Search for the cell housing the specified text and yield its [x, y] center coordinate. 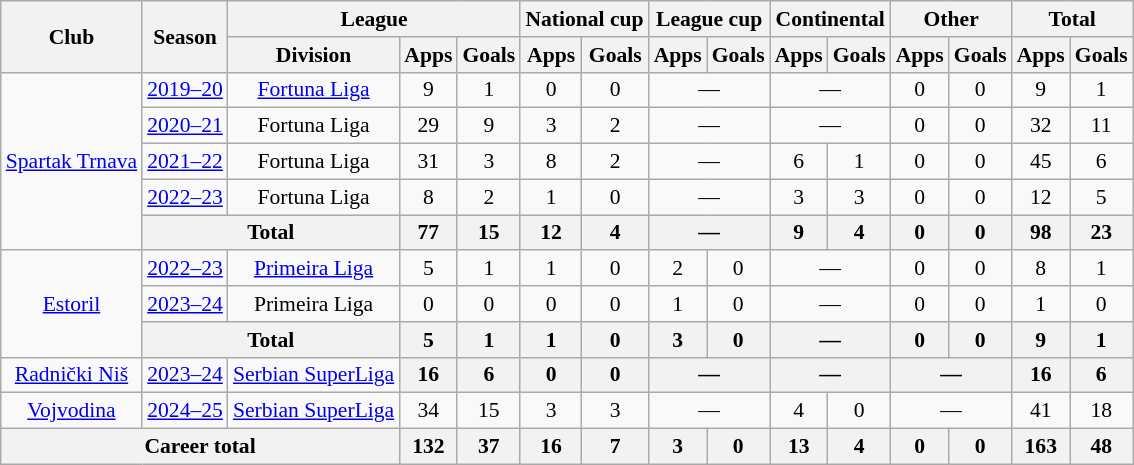
7 [616, 447]
18 [1102, 411]
163 [1041, 447]
13 [799, 447]
League [374, 19]
2021–22 [185, 162]
23 [1102, 233]
37 [488, 447]
Other [952, 19]
Career total [200, 447]
11 [1102, 126]
2019–20 [185, 90]
Vojvodina [72, 411]
32 [1041, 126]
Spartak Trnava [72, 161]
Club [72, 36]
41 [1041, 411]
Estoril [72, 304]
77 [428, 233]
29 [428, 126]
League cup [710, 19]
48 [1102, 447]
Radnički Niš [72, 375]
Division [314, 55]
2024–25 [185, 411]
Continental [830, 19]
34 [428, 411]
31 [428, 162]
132 [428, 447]
National cup [584, 19]
98 [1041, 233]
2020–21 [185, 126]
Season [185, 36]
45 [1041, 162]
